Detect which cell encompasses the target text, then output its (x, y) center coordinate. 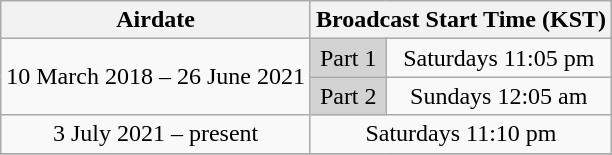
Broadcast Start Time (KST) (460, 20)
Part 2 (348, 96)
Saturdays 11:05 pm (499, 58)
Airdate (156, 20)
Part 1 (348, 58)
Sundays 12:05 am (499, 96)
Saturdays 11:10 pm (460, 134)
3 July 2021 – present (156, 134)
10 March 2018 – 26 June 2021 (156, 77)
